Extract the [X, Y] coordinate from the center of the cell holding the provided text.  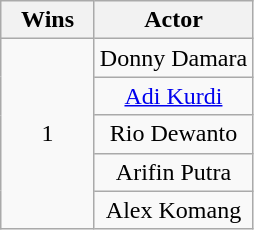
Wins [48, 20]
1 [48, 134]
Rio Dewanto [173, 134]
Actor [173, 20]
Alex Komang [173, 210]
Donny Damara [173, 58]
Arifin Putra [173, 172]
Adi Kurdi [173, 96]
